Locate the cell with the specified text and output its (x, y) center coordinate. 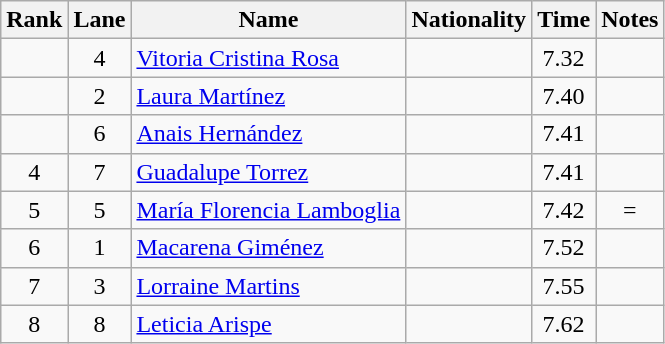
7.42 (564, 210)
7.55 (564, 286)
Rank (34, 20)
= (630, 210)
Notes (630, 20)
Macarena Giménez (268, 248)
Lane (100, 20)
3 (100, 286)
Time (564, 20)
Vitoria Cristina Rosa (268, 58)
Lorraine Martins (268, 286)
Nationality (469, 20)
1 (100, 248)
Laura Martínez (268, 96)
7.40 (564, 96)
7.52 (564, 248)
Guadalupe Torrez (268, 172)
2 (100, 96)
Anais Hernández (268, 134)
Name (268, 20)
Leticia Arispe (268, 324)
María Florencia Lamboglia (268, 210)
7.32 (564, 58)
7.62 (564, 324)
